Return the (x, y) coordinate for the center point of the cell that contains the specified text.  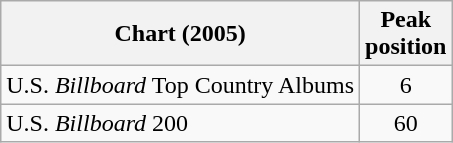
Peakposition (406, 34)
6 (406, 85)
60 (406, 123)
U.S. Billboard 200 (180, 123)
Chart (2005) (180, 34)
U.S. Billboard Top Country Albums (180, 85)
